Determine the (X, Y) coordinate at the center of the cell enclosing the given text.  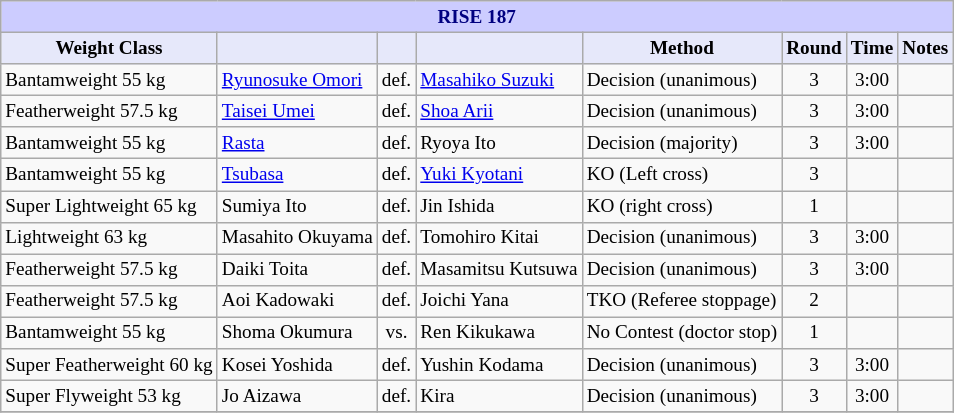
Jin Ishida (499, 206)
Lightweight 63 kg (110, 238)
Joichi Yana (499, 301)
Masahito Okuyama (297, 238)
Sumiya Ito (297, 206)
Daiki Toita (297, 270)
Tomohiro Kitai (499, 238)
Ryunosuke Omori (297, 80)
Method (682, 48)
Kira (499, 396)
Super Featherweight 60 kg (110, 365)
Kosei Yoshida (297, 365)
Yushin Kodama (499, 365)
Masahiko Suzuki (499, 80)
Tsubasa (297, 175)
KO (right cross) (682, 206)
Yuki Kyotani (499, 175)
RISE 187 (477, 17)
Masamitsu Kutsuwa (499, 270)
Time (872, 48)
Shoma Okumura (297, 333)
TKO (Referee stoppage) (682, 301)
Rasta (297, 143)
No Contest (doctor stop) (682, 333)
Aoi Kadowaki (297, 301)
Jo Aizawa (297, 396)
Notes (926, 48)
Super Lightweight 65 kg (110, 206)
2 (814, 301)
Super Flyweight 53 kg (110, 396)
Ren Kikukawa (499, 333)
Decision (majority) (682, 143)
Ryoya Ito (499, 143)
vs. (396, 333)
Weight Class (110, 48)
Round (814, 48)
Taisei Umei (297, 111)
KO (Left cross) (682, 175)
Shoa Arii (499, 111)
